Provide the [X, Y] coordinate of the cell's center where the given text is located.  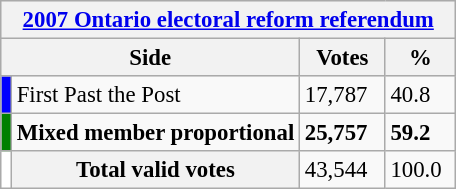
43,544 [343, 170]
40.8 [420, 95]
100.0 [420, 170]
2007 Ontario electoral reform referendum [228, 20]
25,757 [343, 133]
Votes [343, 58]
First Past the Post [155, 95]
59.2 [420, 133]
% [420, 58]
17,787 [343, 95]
Mixed member proportional [155, 133]
Side [150, 58]
Total valid votes [155, 170]
